Extract the [X, Y] coordinate from the center of the cell holding the provided text.  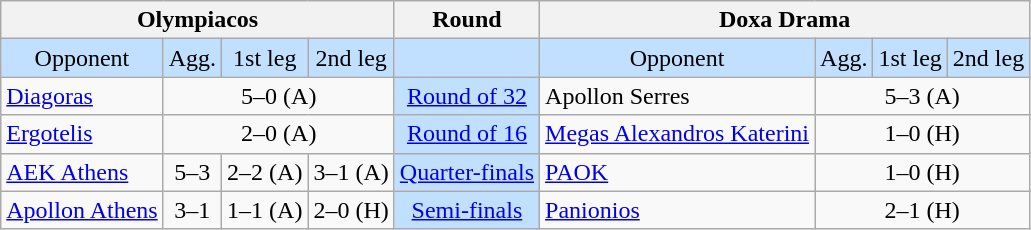
2–1 (H) [922, 210]
Ergotelis [82, 134]
2–2 (A) [265, 172]
2–0 (A) [278, 134]
PAOK [678, 172]
5–3 [192, 172]
Olympiacos [198, 20]
AEK Athens [82, 172]
Diagoras [82, 96]
Round [466, 20]
3–1 [192, 210]
3–1 (A) [351, 172]
5–0 (A) [278, 96]
2–0 (H) [351, 210]
Apollon Serres [678, 96]
Panionios [678, 210]
Doxa Drama [785, 20]
Round of 16 [466, 134]
Megas Alexandros Katerini [678, 134]
Semi-finals [466, 210]
Round of 32 [466, 96]
5–3 (A) [922, 96]
Apollon Athens [82, 210]
1–1 (A) [265, 210]
Quarter-finals [466, 172]
